Capture the cell that displays the provided text and extract its (x, y) central coordinate. 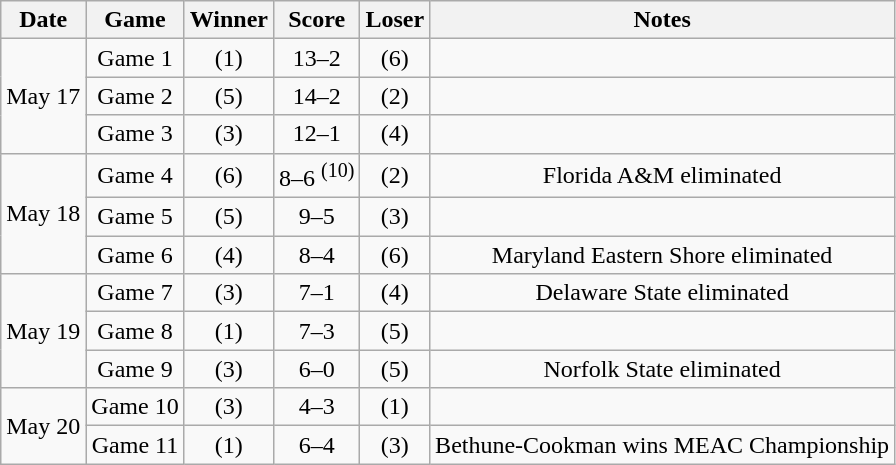
Game 9 (135, 369)
May 20 (44, 426)
May 19 (44, 331)
Bethune-Cookman wins MEAC Championship (662, 445)
Game 4 (135, 176)
13–2 (316, 58)
6–4 (316, 445)
Game 3 (135, 134)
Winner (228, 20)
6–0 (316, 369)
Game 6 (135, 255)
Score (316, 20)
Date (44, 20)
Game 11 (135, 445)
Florida A&M eliminated (662, 176)
Game 5 (135, 217)
Game 10 (135, 407)
Loser (395, 20)
May 18 (44, 214)
14–2 (316, 96)
Game 2 (135, 96)
Norfolk State eliminated (662, 369)
7–1 (316, 293)
Delaware State eliminated (662, 293)
9–5 (316, 217)
12–1 (316, 134)
Game (135, 20)
Game 8 (135, 331)
8–4 (316, 255)
Notes (662, 20)
4–3 (316, 407)
Game 1 (135, 58)
7–3 (316, 331)
Maryland Eastern Shore eliminated (662, 255)
8–6 (10) (316, 176)
Game 7 (135, 293)
May 17 (44, 96)
